Provide the (x, y) coordinate of the cell's center where the given text is located.  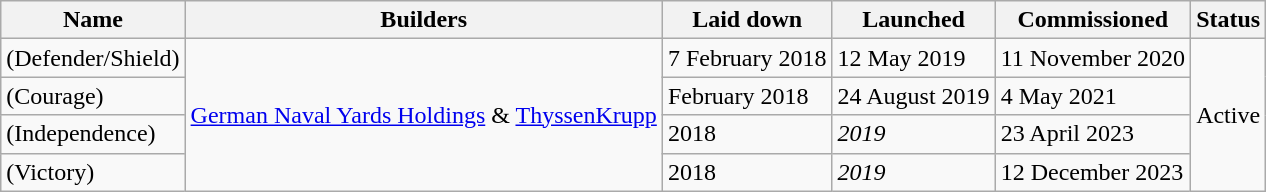
Launched (914, 20)
4 May 2021 (1092, 96)
7 February 2018 (747, 58)
24 August 2019 (914, 96)
Name (93, 20)
Laid down (747, 20)
(Victory) (93, 172)
Builders (424, 20)
23 April 2023 (1092, 134)
February 2018 (747, 96)
German Naval Yards Holdings & ThyssenKrupp (424, 115)
(Courage) (93, 96)
Active (1228, 115)
12 May 2019 (914, 58)
(Independence) (93, 134)
11 November 2020 (1092, 58)
(Defender/Shield) (93, 58)
Status (1228, 20)
Commissioned (1092, 20)
12 December 2023 (1092, 172)
